Return (x, y) of the center of cell containing provided text 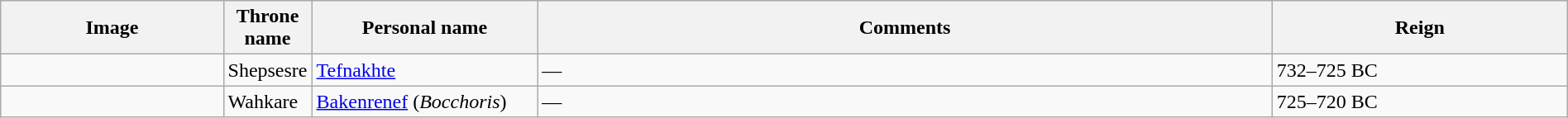
Comments (905, 28)
Tefnakhte (425, 70)
Image (112, 28)
732–725 BC (1419, 70)
Wahkare (268, 101)
725–720 BC (1419, 101)
Bakenrenef (Bocchoris) (425, 101)
Throne name (268, 28)
Reign (1419, 28)
Personal name (425, 28)
Shepsesre (268, 70)
